Capture the cell that displays the provided text and extract its (x, y) central coordinate. 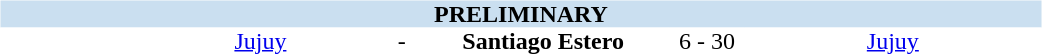
Santiago Estero (544, 42)
PRELIMINARY (520, 14)
6 - 30 (707, 42)
- (402, 42)
